Detect which cell encompasses the target text, then output its [x, y] center coordinate. 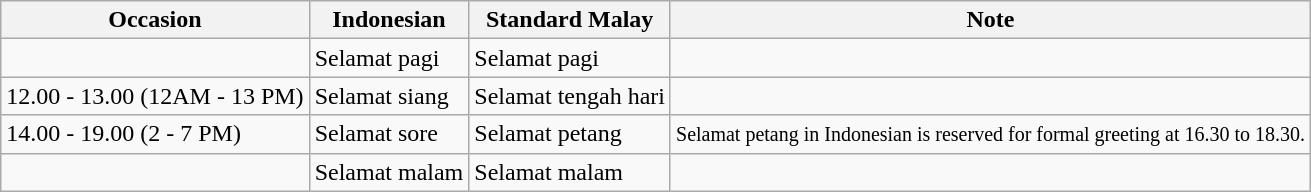
Note [990, 20]
Standard Malay [570, 20]
Selamat siang [389, 96]
Occasion [155, 20]
Indonesian [389, 20]
Selamat petang in Indonesian is reserved for formal greeting at 16.30 to 18.30. [990, 134]
14.00 - 19.00 (2 - 7 PM) [155, 134]
Selamat tengah hari [570, 96]
12.00 - 13.00 (12AM - 13 PM) [155, 96]
Selamat sore [389, 134]
Selamat petang [570, 134]
